Return the [X, Y] coordinate for the center point of the cell that contains the specified text.  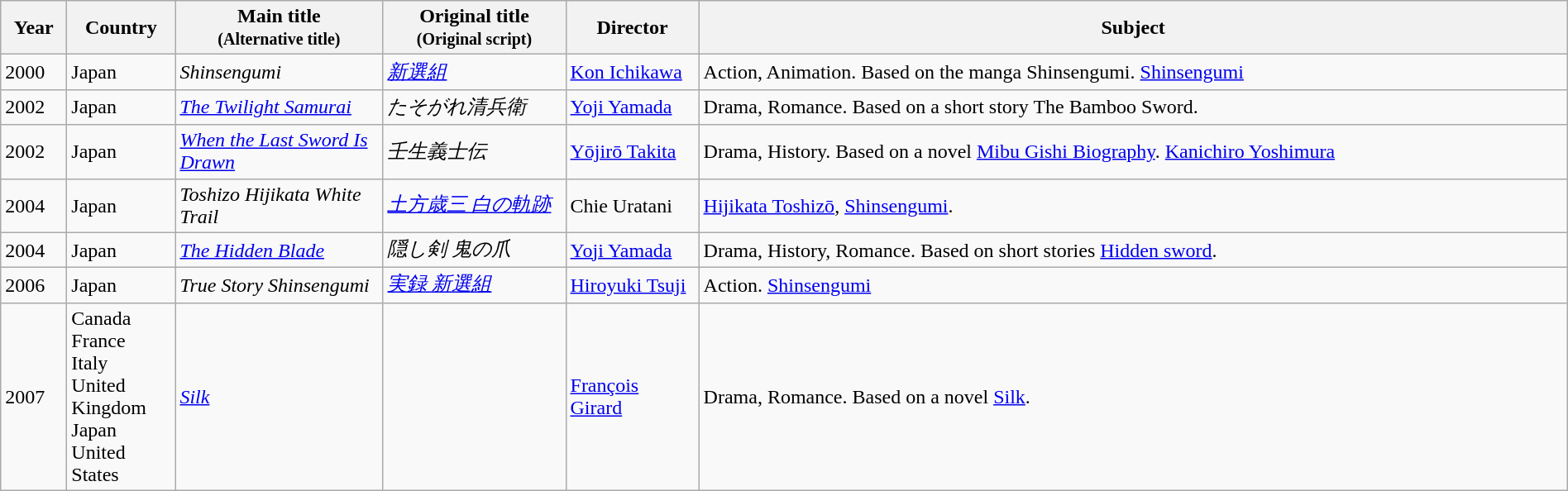
CanadaFranceItalyUnited KingdomJapanUnited States [121, 397]
Drama, History, Romance. Based on short stories Hidden sword. [1133, 250]
Hijikata Toshizō, Shinsengumi. [1133, 205]
新選組 [475, 73]
実録 新選組 [475, 286]
The Twilight Samurai [280, 107]
True Story Shinsengumi [280, 286]
Yōjirō Takita [632, 152]
Drama, Romance. Based on a novel Silk. [1133, 397]
Chie Uratani [632, 205]
隠し剣 鬼の爪 [475, 250]
Year [34, 28]
Hiroyuki Tsuji [632, 286]
2000 [34, 73]
2006 [34, 286]
Action, Animation. Based on the manga Shinsengumi. Shinsengumi [1133, 73]
Drama, History. Based on a novel Mibu Gishi Biography. Kanichiro Yoshimura [1133, 152]
壬生義士伝 [475, 152]
Country [121, 28]
Action. Shinsengumi [1133, 286]
Main title(Alternative title) [280, 28]
The Hidden Blade [280, 250]
When the Last Sword Is Drawn [280, 152]
たそがれ清兵衛 [475, 107]
François Girard [632, 397]
Subject [1133, 28]
Silk [280, 397]
土方歳三 白の軌跡 [475, 205]
Original title(Original script) [475, 28]
Shinsengumi [280, 73]
Toshizo Hijikata White Trail [280, 205]
2007 [34, 397]
Kon Ichikawa [632, 73]
Drama, Romance. Based on a short story The Bamboo Sword. [1133, 107]
Director [632, 28]
